For the text-containing cell, return its midpoint in [X, Y] coordinate format. 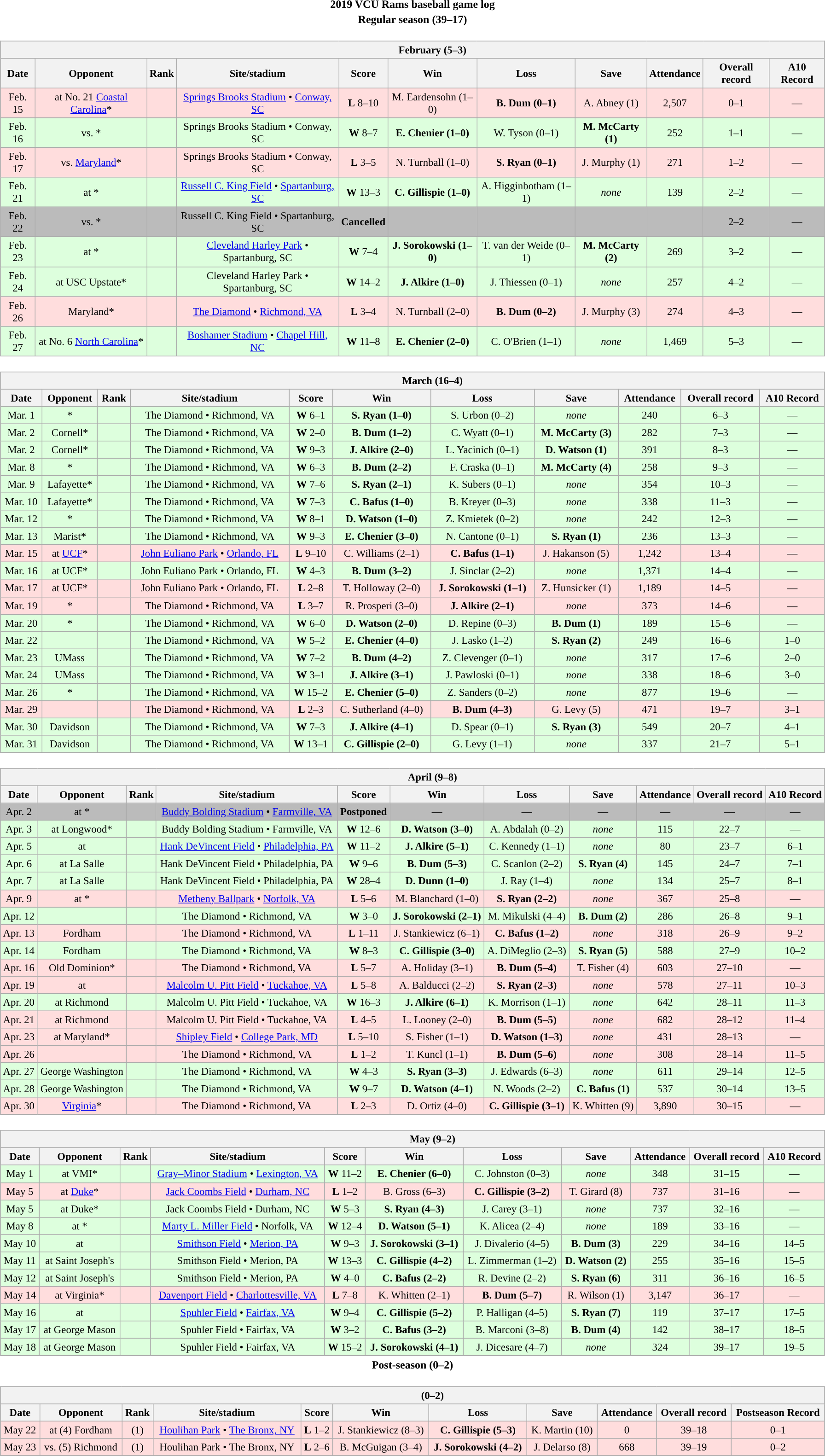
Mar. 29 [21, 710]
249 [650, 640]
15–5 [795, 1260]
3,890 [665, 1106]
Postseason Record [778, 1413]
1,242 [650, 553]
D. Dunn (1–0) [437, 881]
668 [627, 1447]
Mar. 19 [21, 606]
N. Turnball (2–0) [432, 311]
J. Alkire (4–1) [381, 727]
31–15 [726, 1174]
549 [650, 727]
Z. Sanders (0–2) [482, 692]
Mar. 15 [21, 553]
4–2 [736, 282]
A. DiMeglio (2–3) [527, 950]
Apr. 26 [19, 1054]
Mar. 23 [21, 658]
119 [660, 1312]
20–7 [720, 727]
P. Halligan (4–5) [512, 1312]
28–12 [730, 1019]
M. McCarty (3) [576, 432]
269 [675, 251]
642 [665, 1002]
4–1 [792, 727]
Feb. 21 [18, 192]
M. Eardensohn (1–0) [432, 103]
E. Chenier (4–0) [381, 640]
C. Gillispie (4–2) [414, 1260]
16–5 [795, 1278]
17–6 [720, 658]
J. Murphy (3) [611, 311]
Mar. 8 [21, 467]
354 [650, 484]
B. Dum (1) [576, 623]
S. Ryan (0–1) [526, 163]
18–6 [720, 675]
G. Levy (5) [576, 710]
Apr. 27 [19, 1072]
Feb. 22 [18, 222]
W 6–0 [311, 623]
373 [650, 606]
13–3 [720, 536]
W 28–4 [364, 881]
588 [665, 950]
L. Zimmerman (1–2) [512, 1260]
27–10 [730, 967]
145 [665, 864]
May 11 [20, 1260]
29–14 [730, 1072]
L 5–8 [364, 985]
B. Dum (4–2) [381, 658]
C. Gillispie (5–2) [414, 1312]
142 [660, 1330]
J. Sorokowski (1–0) [432, 251]
603 [665, 967]
255 [660, 1260]
15–6 [720, 623]
C. Kennedy (1–1) [527, 846]
Mar. 17 [21, 588]
J. Alkire (3–1) [381, 675]
J. Sorokowski (4–2) [478, 1447]
B. Dum (2–2) [381, 467]
J. Sorokowski (1–1) [482, 588]
318 [665, 933]
B. Dum (5–6) [527, 1054]
Feb. 15 [18, 103]
W 8–1 [311, 519]
L. Looney (2–0) [437, 1019]
A. Holiday (3–1) [437, 967]
9–3 [720, 467]
S. Ryan (7) [596, 1312]
L 5–10 [364, 1037]
Apr. 20 [19, 1002]
242 [650, 519]
N. Cantone (0–1) [482, 536]
D. Watson (1–3) [527, 1037]
C. Gillispie (3–2) [512, 1191]
B. Gross (6–3) [414, 1191]
J. Sorokowski (4–1) [414, 1347]
D. Repine (0–3) [482, 623]
May 8 [20, 1226]
F. Craska (0–1) [482, 467]
115 [665, 829]
J. Sinclar (2–2) [482, 571]
C. Bafus (1–2) [527, 933]
3–1 [792, 710]
L 8–10 [364, 103]
C. O'Brien (1–1) [526, 341]
D. Spear (0–1) [482, 727]
at USC Upstate* [91, 282]
vs. (5) Richmond [81, 1447]
21–7 [720, 744]
8–3 [720, 450]
S. Ryan (2–1) [381, 484]
C. Gillispie (1–0) [432, 192]
W 7–6 [311, 484]
3–2 [736, 251]
10–2 [796, 950]
at No. 21 Coastal Carolina* [91, 103]
vs. Maryland* [91, 163]
19–6 [720, 692]
W 9–6 [364, 864]
252 [675, 133]
W. Tyson (0–1) [526, 133]
T. Kuncl (1–1) [437, 1054]
E. Chenier (6–0) [414, 1174]
S. Ryan (3–3) [437, 1072]
D. Watson (2) [596, 1260]
April (9–8) [412, 777]
S. Fisher (1–1) [437, 1037]
274 [675, 311]
Mar. 10 [21, 501]
May 10 [20, 1243]
L. Yacinich (0–1) [482, 450]
Mar. 13 [21, 536]
271 [675, 163]
D. Watson (2–0) [381, 623]
B. Dum (5–7) [512, 1295]
S. Ryan (4) [603, 864]
B. Dum (4) [596, 1330]
W 8–7 [364, 133]
Mar. 22 [21, 640]
W 7–4 [364, 251]
7–1 [796, 864]
L 3–5 [364, 163]
1–0 [792, 640]
28–14 [730, 1054]
26–8 [730, 916]
Cancelled [364, 222]
at No. 6 North Carolina* [91, 341]
337 [650, 744]
37–17 [726, 1312]
7–3 [720, 432]
W 12–6 [364, 829]
T. van der Weide (0–1) [526, 251]
C. Bafus (1) [603, 1089]
12–3 [720, 519]
J. Alkire (6–1) [437, 1002]
N. Turnball (1–0) [432, 163]
A. Abney (1) [611, 103]
at Longwood* [82, 829]
13–5 [796, 1089]
B. Dum (3) [596, 1243]
W 3–0 [364, 916]
J. Pawloski (0–1) [482, 675]
18–5 [795, 1330]
L 7–8 [345, 1295]
W 7–2 [311, 658]
C. Bafus (3–2) [414, 1330]
348 [660, 1174]
May 22 [20, 1430]
17–5 [795, 1312]
31–16 [726, 1191]
J. Sorokowski (3–1) [414, 1243]
May 16 [20, 1312]
2,507 [675, 103]
D. Ortiz (4–0) [437, 1106]
B. Dum (3–2) [381, 571]
W 11–8 [364, 341]
A. Balducci (2–2) [437, 985]
J. Alkire (5–1) [437, 846]
537 [665, 1089]
32–16 [726, 1209]
W 2–0 [311, 432]
Mar. 30 [21, 727]
L 5–6 [364, 898]
Apr. 12 [19, 916]
N. Woods (2–2) [527, 1089]
Boshamer Stadium • Chapel Hill, NC [257, 341]
Metheny Ballpark • Norfolk, VA [247, 898]
28–11 [730, 1002]
367 [665, 898]
0 [627, 1430]
J. Dicesare (4–7) [512, 1347]
Mar. 31 [21, 744]
Virginia* [82, 1106]
1,469 [675, 341]
134 [665, 881]
J. Divalerio (4–5) [512, 1243]
B. Marconi (3–8) [512, 1330]
877 [650, 692]
471 [650, 710]
K. Morrison (1–1) [527, 1002]
25–8 [730, 898]
682 [665, 1019]
February (5–3) [412, 50]
Apr. 16 [19, 967]
Apr. 13 [19, 933]
240 [650, 415]
W 12–4 [345, 1226]
J. Lasko (1–2) [482, 640]
9–1 [796, 916]
B. Dum (0–1) [526, 103]
May 17 [20, 1330]
Feb. 24 [18, 282]
Z. Clevenger (0–1) [482, 658]
C. Williams (2–1) [381, 553]
K. Alicea (2–4) [512, 1226]
B. Dum (5–3) [437, 864]
Mar. 12 [21, 519]
0–2 [778, 1447]
2–0 [792, 658]
Apr. 2 [19, 812]
L 5–7 [364, 967]
Z. Hunsicker (1) [576, 588]
Postponed [364, 812]
J. Stankiewicz (8–3) [381, 1430]
9–2 [796, 933]
S. Ryan (2–2) [527, 898]
8–1 [796, 881]
May 12 [20, 1278]
at Virginia* [79, 1295]
26–9 [730, 933]
M. Blanchard (1–0) [437, 898]
B. Dum (4–3) [482, 710]
D. Watson (5–1) [414, 1226]
Apr. 3 [19, 829]
R. Wilson (1) [596, 1295]
A. Abdalah (0–2) [527, 829]
Apr. 5 [19, 846]
at Maryland* [82, 1037]
W 14–2 [364, 282]
28–13 [730, 1037]
1,371 [650, 571]
S. Ryan (3) [576, 727]
6–3 [720, 415]
T. Fisher (4) [603, 967]
T. Holloway (2–0) [381, 588]
W 3–1 [311, 675]
Mar. 1 [21, 415]
L 2–8 [311, 588]
J. Murphy (1) [611, 163]
K. Whitten (2–1) [414, 1295]
J. Carey (3–1) [512, 1209]
S. Ryan (4–3) [414, 1209]
D. Watson (1) [576, 450]
L 3–4 [364, 311]
D. Watson (1–0) [381, 519]
19–5 [795, 1347]
Mar. 24 [21, 675]
236 [650, 536]
Apr. 21 [19, 1019]
Apr. 23 [19, 1037]
C. Gillispie (3–1) [527, 1106]
Feb. 23 [18, 251]
C. Bafus (1–1) [482, 553]
Feb. 17 [18, 163]
May 18 [20, 1347]
5–3 [736, 341]
Z. Kmietek (0–2) [482, 519]
C. Gillispie (5–3) [478, 1430]
W 5–3 [345, 1209]
Apr. 30 [19, 1106]
B. Dum (5–5) [527, 1019]
S. Ryan (5) [603, 950]
J. Thiessen (0–1) [526, 282]
1–1 [736, 133]
W 8–3 [364, 950]
Apr. 14 [19, 950]
11–4 [796, 1019]
C. Sutherland (4–0) [381, 710]
J. Delarso (8) [562, 1447]
12–5 [796, 1072]
24–7 [730, 864]
M. Mikulski (4–4) [527, 916]
33–16 [726, 1226]
B. Dum (5–4) [527, 967]
311 [660, 1278]
W 9–4 [345, 1312]
324 [660, 1347]
S. Ryan (2) [576, 640]
6–1 [796, 846]
3,147 [660, 1295]
March (16–4) [412, 380]
J. Ray (1–4) [527, 881]
3–0 [792, 675]
W 9–7 [364, 1089]
Apr. 6 [19, 864]
W 5–2 [311, 640]
L 3–7 [311, 606]
at (4) Fordham [81, 1430]
Mar. 9 [21, 484]
T. Girard (8) [596, 1191]
19–7 [720, 710]
R. Prosperi (3–0) [381, 606]
Shipley Field • College Park, MD [247, 1037]
May (9–2) [412, 1139]
G. Levy (1–1) [482, 744]
S. Ryan (1) [576, 536]
25–7 [730, 881]
80 [665, 846]
W 4–0 [345, 1278]
39–19 [694, 1447]
30–14 [730, 1089]
Mar. 26 [21, 692]
13–4 [720, 553]
282 [650, 432]
22–7 [730, 829]
W 13–1 [311, 744]
257 [675, 282]
27–11 [730, 985]
W 3–2 [345, 1330]
34–16 [726, 1243]
J. Edwards (6–3) [527, 1072]
36–17 [726, 1295]
R. Devine (2–2) [512, 1278]
Feb. 27 [18, 341]
K. Whitten (9) [603, 1106]
317 [650, 658]
14–6 [720, 606]
258 [650, 467]
35–16 [726, 1260]
5–1 [792, 744]
L 9–10 [311, 553]
(0–2) [412, 1395]
W 6–3 [311, 467]
S. Ryan (1–0) [381, 415]
23–7 [730, 846]
A. Higginbotham (1–1) [526, 192]
Mar. 20 [21, 623]
C. Bafus (1–0) [381, 501]
J. Sorokowski (2–1) [437, 916]
D. Watson (4–1) [437, 1089]
B. Dum (0–2) [526, 311]
S. Ryan (2–3) [527, 985]
139 [675, 192]
C. Wyatt (0–1) [482, 432]
578 [665, 985]
M. McCarty (4) [576, 467]
4–3 [736, 311]
39–18 [694, 1430]
L 4–5 [364, 1019]
W 6–1 [311, 415]
Marty L. Miller Field • Norfolk, VA [238, 1226]
J. Alkire (2–0) [381, 450]
229 [660, 1243]
Apr. 7 [19, 881]
C. Gillispie (2–0) [381, 744]
S. Urbon (0–2) [482, 415]
L 1–11 [364, 933]
16–6 [720, 640]
1,189 [650, 588]
M. McCarty (1) [611, 133]
B. Dum (1–2) [381, 432]
L 2–6 [317, 1447]
611 [665, 1072]
J. Alkire (2–1) [482, 606]
S. Ryan (6) [596, 1278]
K. Martin (10) [562, 1430]
May 14 [20, 1295]
J. Hakanson (5) [576, 553]
Davenport Field • Charlottesville, VA [238, 1295]
D. Watson (3–0) [437, 829]
B. Kreyer (0–3) [482, 501]
30–15 [730, 1106]
Apr. 28 [19, 1089]
Gray–Minor Stadium • Lexington, VA [238, 1174]
C. Gillispie (3–0) [437, 950]
1–2 [736, 163]
308 [665, 1054]
May 1 [20, 1174]
B. Dum (2) [603, 916]
Mar. 16 [21, 571]
Feb. 16 [18, 133]
C. Bafus (2–2) [414, 1278]
E. Chenier (1–0) [432, 133]
11–5 [796, 1054]
May 23 [20, 1447]
K. Subers (0–1) [482, 484]
286 [665, 916]
at VMI* [79, 1174]
B. McGuigan (3–4) [381, 1447]
E. Chenier (2–0) [432, 341]
W 16–3 [364, 1002]
Feb. 26 [18, 311]
Apr. 9 [19, 898]
38–17 [726, 1330]
39–17 [726, 1347]
C. Scanlon (2–2) [527, 864]
Maryland* [91, 311]
Apr. 19 [19, 985]
C. Johnston (0–3) [512, 1174]
14–4 [720, 571]
J. Alkire (1–0) [432, 282]
391 [650, 450]
27–9 [730, 950]
J. Stankiewicz (6–1) [437, 933]
E. Chenier (3–0) [381, 536]
E. Chenier (5–0) [381, 692]
Marist* [70, 536]
36–16 [726, 1278]
M. McCarty (2) [611, 251]
Old Dominion* [82, 967]
431 [665, 1037]
